Extract the (x, y) coordinate from the center of the cell holding the provided text.  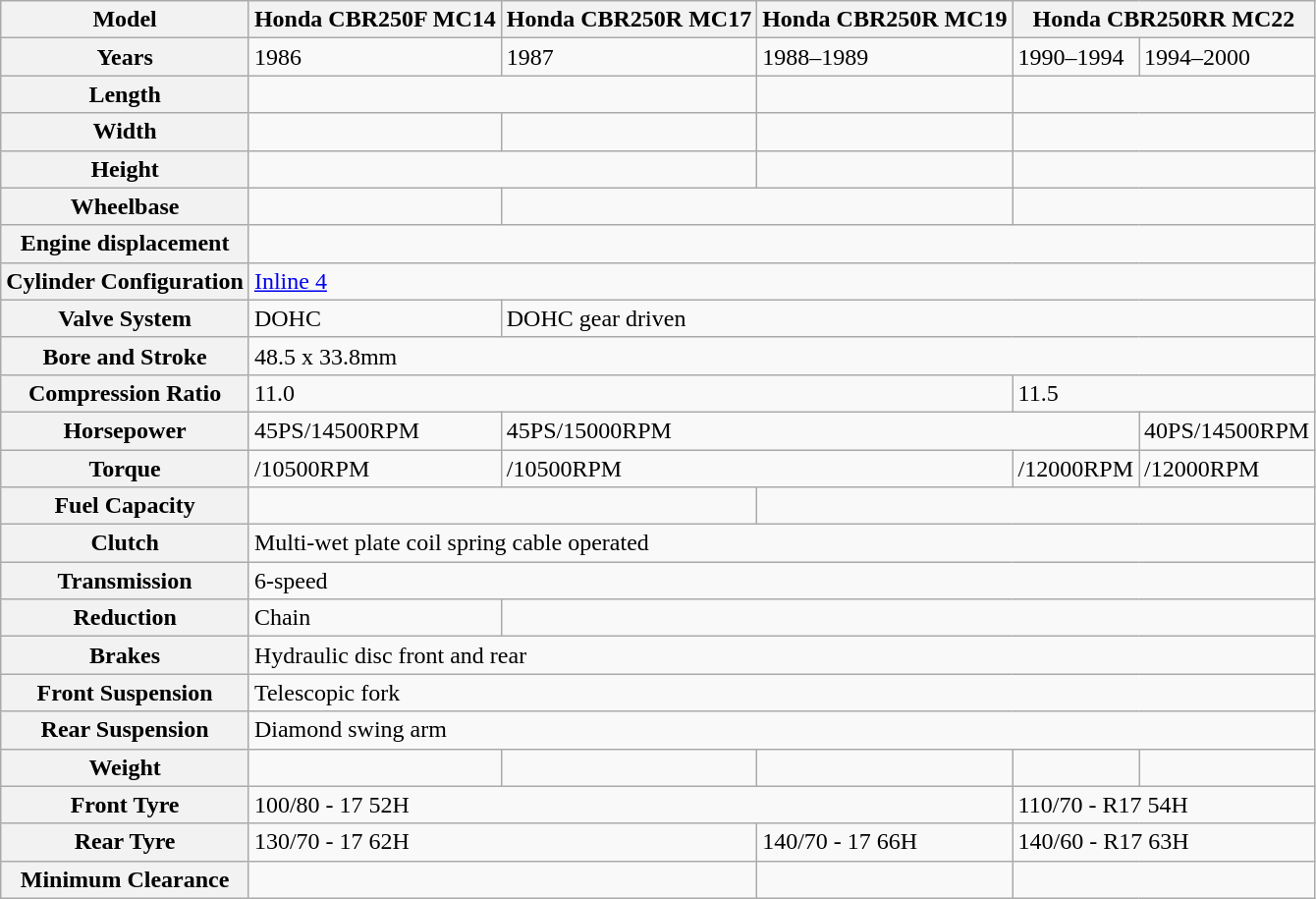
11.5 (1164, 393)
Honda CBR250F MC14 (375, 20)
DOHC gear driven (907, 318)
DOHC (375, 318)
Diamond swing arm (782, 730)
Years (126, 57)
48.5 x 33.8mm (782, 356)
Height (126, 169)
Inline 4 (782, 281)
Honda CBR250R MC19 (885, 20)
Rear Suspension (126, 730)
45PS/14500RPM (375, 430)
6-speed (782, 581)
Cylinder Configuration (126, 281)
Front Suspension (126, 693)
40PS/14500RPM (1228, 430)
11.0 (631, 393)
Honda CBR250R MC17 (629, 20)
1994–2000 (1228, 57)
Reduction (126, 618)
Length (126, 94)
140/60 - R17 63H (1164, 842)
Compression Ratio (126, 393)
Wheelbase (126, 206)
1988–1989 (885, 57)
Multi-wet plate coil spring cable operated (782, 543)
140/70 - 17 66H (885, 842)
Horsepower (126, 430)
1990–1994 (1075, 57)
110/70 - R17 54H (1164, 805)
Model (126, 20)
Torque (126, 469)
Valve System (126, 318)
Front Tyre (126, 805)
130/70 - 17 62H (503, 842)
100/80 - 17 52H (631, 805)
45PS/15000RPM (819, 430)
Chain (375, 618)
1987 (629, 57)
Engine displacement (126, 244)
Telescopic fork (782, 693)
Clutch (126, 543)
Width (126, 132)
Fuel Capacity (126, 506)
Hydraulic disc front and rear (782, 655)
Transmission (126, 581)
Brakes (126, 655)
Weight (126, 767)
Honda CBR250RR MC22 (1164, 20)
1986 (375, 57)
Rear Tyre (126, 842)
Minimum Clearance (126, 879)
Bore and Stroke (126, 356)
